Return the [x, y] coordinate for the center point of the cell that contains the specified text.  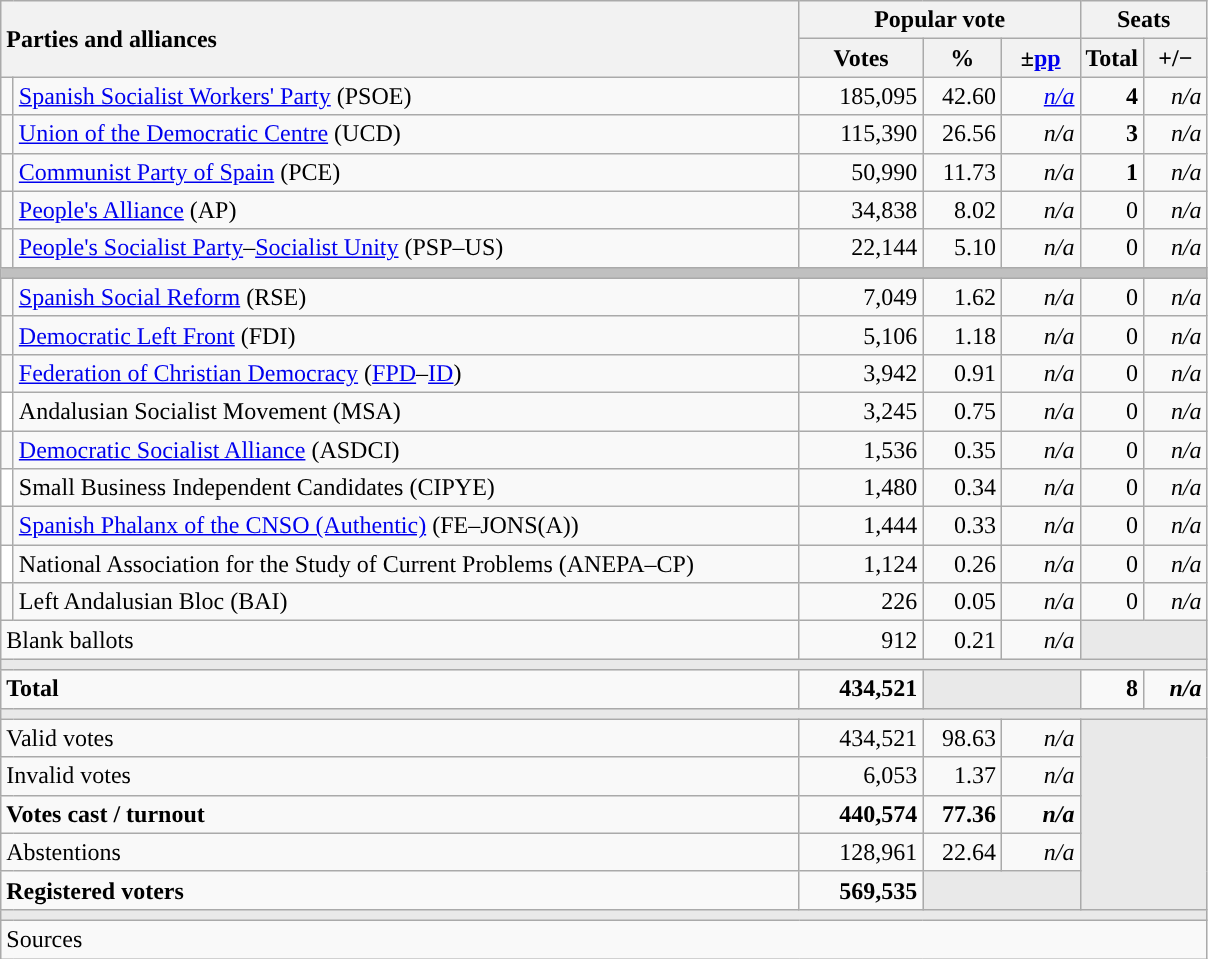
3,245 [861, 411]
1.62 [962, 297]
569,535 [861, 890]
77.36 [962, 814]
22.64 [962, 852]
Invalid votes [400, 776]
8.02 [962, 210]
1,480 [861, 488]
Abstentions [400, 852]
98.63 [962, 738]
1,536 [861, 449]
Democratic Socialist Alliance (ASDCI) [406, 449]
5.10 [962, 248]
Seats [1144, 20]
912 [861, 640]
% [962, 58]
Blank ballots [400, 640]
Spanish Phalanx of the CNSO (Authentic) (FE–JONS(A)) [406, 526]
National Association for the Study of Current Problems (ANEPA–CP) [406, 564]
4 [1112, 96]
42.60 [962, 96]
7,049 [861, 297]
Registered voters [400, 890]
0.35 [962, 449]
0.05 [962, 602]
0.21 [962, 640]
8 [1112, 689]
3,942 [861, 373]
Parties and alliances [400, 39]
+/− [1176, 58]
Left Andalusian Bloc (BAI) [406, 602]
Small Business Independent Candidates (CIPYE) [406, 488]
22,144 [861, 248]
1,124 [861, 564]
Federation of Christian Democracy (FPD–ID) [406, 373]
5,106 [861, 335]
185,095 [861, 96]
Andalusian Socialist Movement (MSA) [406, 411]
1,444 [861, 526]
26.56 [962, 134]
0.91 [962, 373]
11.73 [962, 172]
People's Socialist Party–Socialist Unity (PSP–US) [406, 248]
Spanish Socialist Workers' Party (PSOE) [406, 96]
34,838 [861, 210]
±pp [1040, 58]
Popular vote [940, 20]
Union of the Democratic Centre (UCD) [406, 134]
0.26 [962, 564]
Communist Party of Spain (PCE) [406, 172]
6,053 [861, 776]
128,961 [861, 852]
1 [1112, 172]
115,390 [861, 134]
1.18 [962, 335]
People's Alliance (AP) [406, 210]
0.75 [962, 411]
3 [1112, 134]
0.34 [962, 488]
50,990 [861, 172]
440,574 [861, 814]
0.33 [962, 526]
Votes cast / turnout [400, 814]
Sources [604, 939]
226 [861, 602]
Votes [861, 58]
Spanish Social Reform (RSE) [406, 297]
Valid votes [400, 738]
Democratic Left Front (FDI) [406, 335]
1.37 [962, 776]
